Detect which cell encompasses the target text, then output its [x, y] center coordinate. 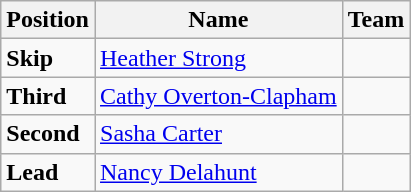
Skip [48, 58]
Lead [48, 172]
Heather Strong [218, 58]
Position [48, 20]
Second [48, 134]
Team [376, 20]
Nancy Delahunt [218, 172]
Cathy Overton-Clapham [218, 96]
Third [48, 96]
Sasha Carter [218, 134]
Name [218, 20]
